From the cell containing the given text, extract its center point as [X, Y] coordinate. 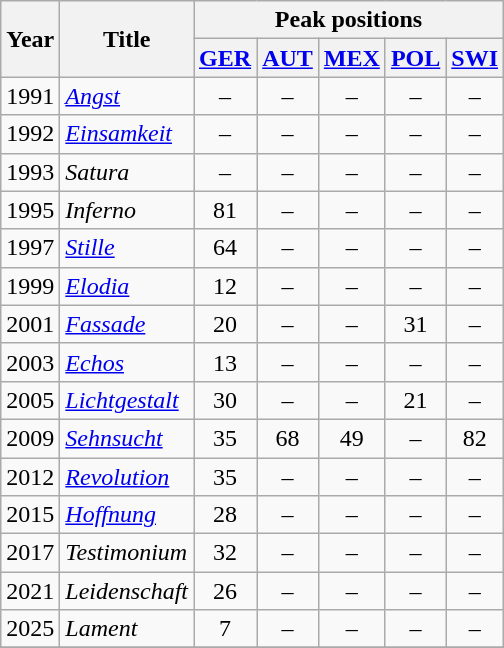
1992 [30, 134]
1993 [30, 172]
2025 [30, 629]
30 [226, 400]
2005 [30, 400]
68 [288, 438]
1991 [30, 96]
Einsamkeit [127, 134]
64 [226, 248]
Revolution [127, 477]
2001 [30, 324]
12 [226, 286]
2021 [30, 591]
2017 [30, 553]
Sehnsucht [127, 438]
31 [415, 324]
81 [226, 210]
1999 [30, 286]
32 [226, 553]
AUT [288, 58]
Hoffnung [127, 515]
20 [226, 324]
21 [415, 400]
GER [226, 58]
2009 [30, 438]
MEX [352, 58]
Elodia [127, 286]
Echos [127, 362]
Peak positions [349, 20]
Leidenschaft [127, 591]
2015 [30, 515]
28 [226, 515]
Angst [127, 96]
POL [415, 58]
49 [352, 438]
1997 [30, 248]
SWI [475, 58]
Lament [127, 629]
Testimonium [127, 553]
2012 [30, 477]
1995 [30, 210]
26 [226, 591]
Inferno [127, 210]
Satura [127, 172]
82 [475, 438]
2003 [30, 362]
Year [30, 39]
13 [226, 362]
Stille [127, 248]
Fassade [127, 324]
Lichtgestalt [127, 400]
Title [127, 39]
7 [226, 629]
